Scan for the cell matching the given text and deliver its (x, y) coordinate at center. 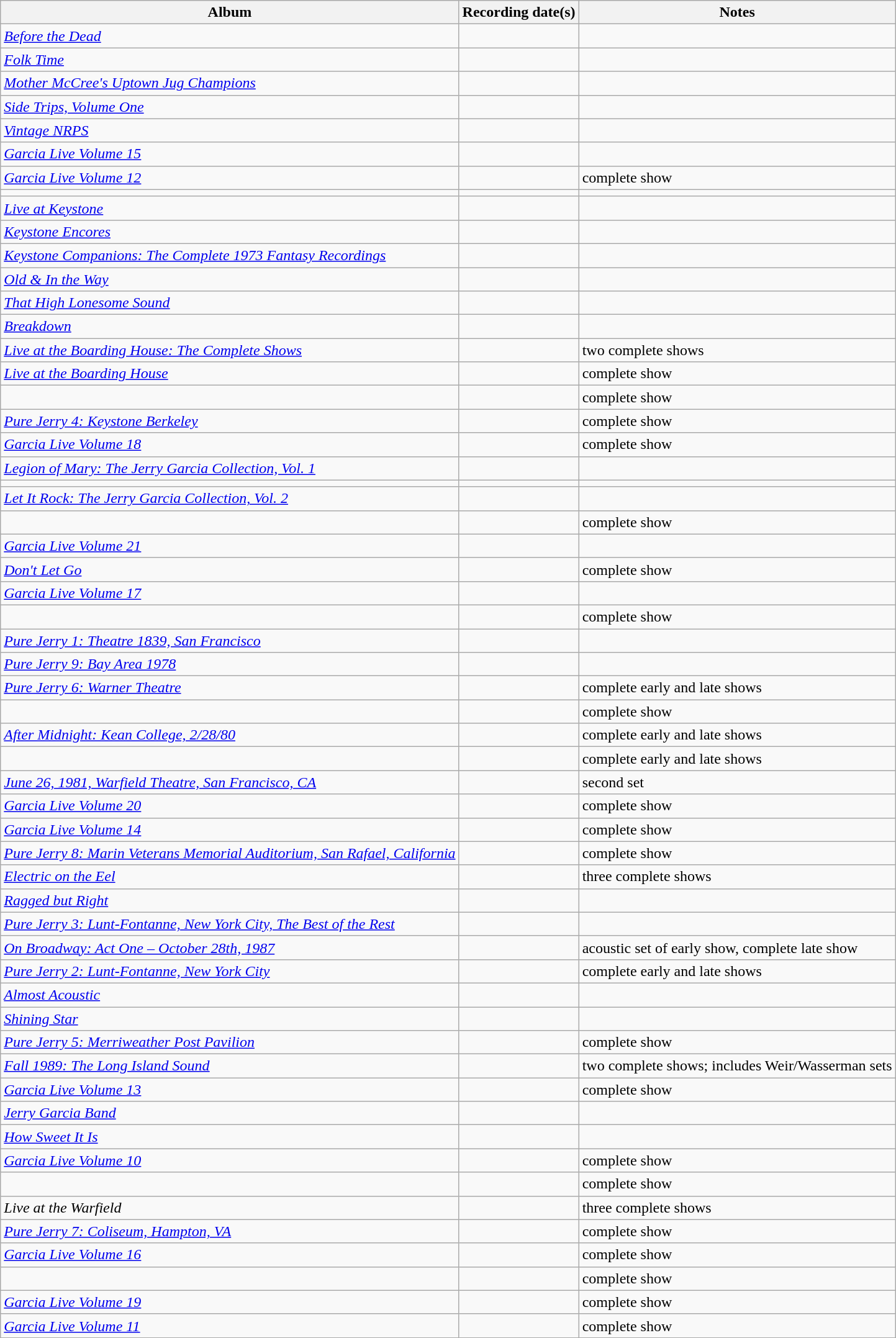
Live at the Boarding House (230, 374)
On Broadway: Act One – October 28th, 1987 (230, 947)
Pure Jerry 1: Theatre 1839, San Francisco (230, 640)
Pure Jerry 2: Lunt-Fontanne, New York City (230, 971)
Pure Jerry 6: Warner Theatre (230, 688)
Garcia Live Volume 10 (230, 1160)
Keystone Encores (230, 232)
Garcia Live Volume 11 (230, 1326)
Pure Jerry 3: Lunt-Fontanne, New York City, The Best of the Rest (230, 924)
Garcia Live Volume 17 (230, 593)
Garcia Live Volume 16 (230, 1255)
Live at the Warfield (230, 1208)
Almost Acoustic (230, 995)
Garcia Live Volume 15 (230, 154)
Garcia Live Volume 14 (230, 829)
Pure Jerry 8: Marin Veterans Memorial Auditorium, San Rafael, California (230, 853)
Fall 1989: The Long Island Sound (230, 1066)
After Midnight: Kean College, 2/28/80 (230, 735)
Album (230, 12)
Legion of Mary: The Jerry Garcia Collection, Vol. 1 (230, 468)
Live at Keystone (230, 208)
Shining Star (230, 1019)
Garcia Live Volume 21 (230, 546)
Pure Jerry 7: Coliseum, Hampton, VA (230, 1231)
Recording date(s) (519, 12)
That High Lonesome Sound (230, 303)
Let It Rock: The Jerry Garcia Collection, Vol. 2 (230, 499)
two complete shows (737, 350)
Garcia Live Volume 13 (230, 1090)
acoustic set of early show, complete late show (737, 947)
Vintage NRPS (230, 130)
Garcia Live Volume 12 (230, 178)
Notes (737, 12)
Folk Time (230, 60)
Side Trips, Volume One (230, 107)
Pure Jerry 9: Bay Area 1978 (230, 664)
Garcia Live Volume 18 (230, 445)
second set (737, 782)
Pure Jerry 4: Keystone Berkeley (230, 421)
Garcia Live Volume 19 (230, 1302)
Before the Dead (230, 36)
Breakdown (230, 327)
Old & In the Way (230, 279)
Live at the Boarding House: The Complete Shows (230, 350)
Mother McCree's Uptown Jug Champions (230, 83)
Ragged but Right (230, 900)
Don't Let Go (230, 569)
Jerry Garcia Band (230, 1113)
Keystone Companions: The Complete 1973 Fantasy Recordings (230, 255)
June 26, 1981, Warfield Theatre, San Francisco, CA (230, 782)
Electric on the Eel (230, 877)
two complete shows; includes Weir/Wasserman sets (737, 1066)
How Sweet It Is (230, 1137)
Pure Jerry 5: Merriweather Post Pavilion (230, 1042)
Garcia Live Volume 20 (230, 806)
